Output the (x, y) coordinate of the center of the cell containing the given text.  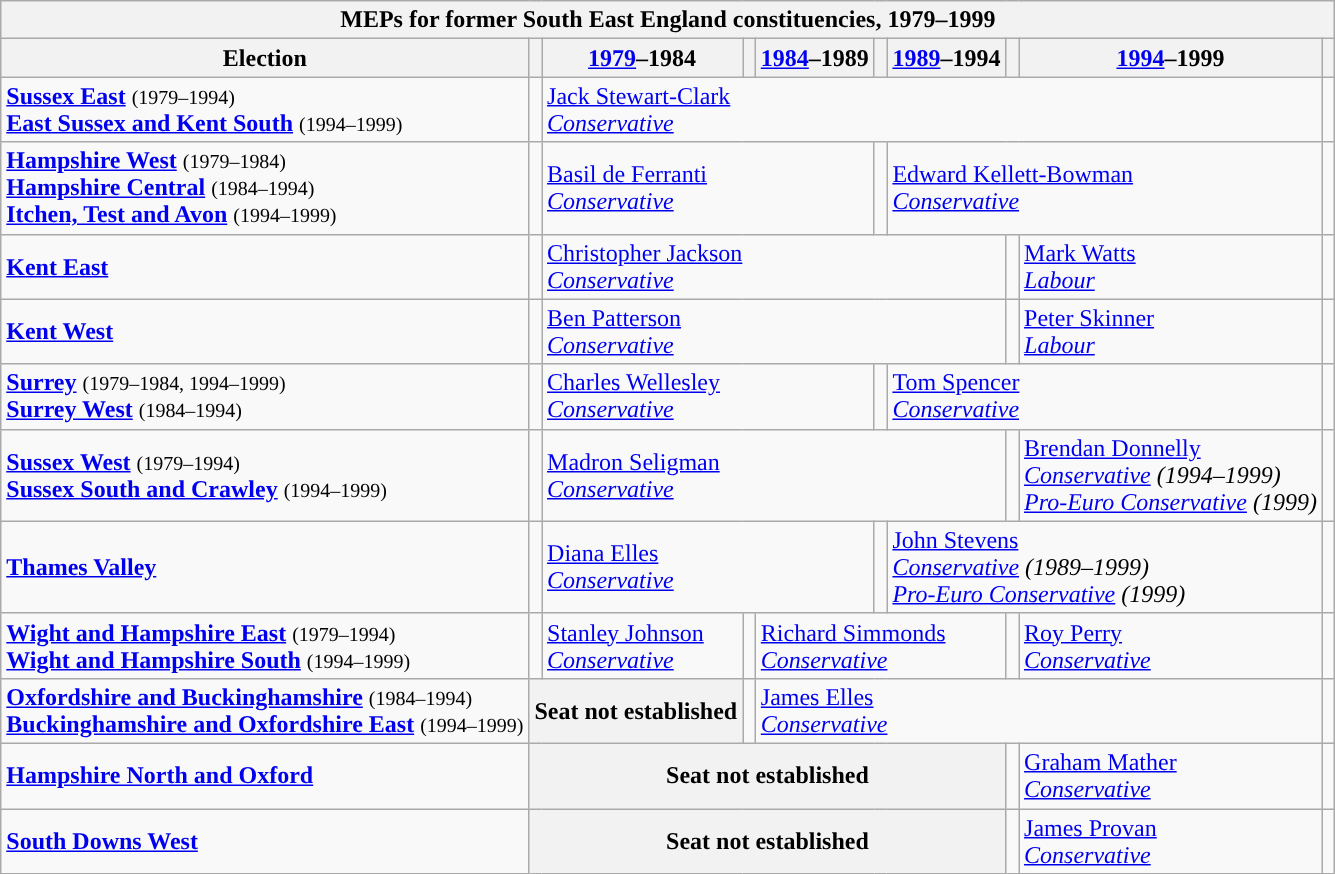
Sussex East (1979–1994)East Sussex and Kent South (1994–1999) (265, 110)
Kent West (265, 332)
1994–1999 (1171, 58)
Hampshire West (1979–1984)Hampshire Central (1984–1994)Itchen, Test and Avon (1994–1999) (265, 188)
Sussex West (1979–1994)Sussex South and Crawley (1994–1999) (265, 475)
Mark WattsLabour (1171, 266)
Diana EllesConservative (708, 567)
Charles WellesleyConservative (708, 396)
Kent East (265, 266)
Oxfordshire and Buckinghamshire (1984–1994)Buckinghamshire and Oxfordshire East (1994–1999) (265, 710)
Ben PattersonConservative (774, 332)
Madron SeligmanConservative (774, 475)
Peter SkinnerLabour (1171, 332)
Hampshire North and Oxford (265, 776)
Brendan DonnellyConservative (1994–1999)Pro-Euro Conservative (1999) (1171, 475)
Jack Stewart-ClarkConservative (932, 110)
Edward Kellett-BowmanConservative (1105, 188)
Richard SimmondsConservative (880, 646)
Basil de FerrantiConservative (708, 188)
John StevensConservative (1989–1999)Pro-Euro Conservative (1999) (1105, 567)
Surrey (1979–1984, 1994–1999)Surrey West (1984–1994) (265, 396)
Roy PerryConservative (1171, 646)
Election (265, 58)
1984–1989 (814, 58)
Thames Valley (265, 567)
Graham MatherConservative (1171, 776)
James ProvanConservative (1171, 840)
1989–1994 (946, 58)
Tom SpencerConservative (1105, 396)
South Downs West (265, 840)
Wight and Hampshire East (1979–1994)Wight and Hampshire South (1994–1999) (265, 646)
James EllesConservative (1038, 710)
1979–1984 (642, 58)
Christopher JacksonConservative (774, 266)
Stanley JohnsonConservative (642, 646)
MEPs for former South East England constituencies, 1979–1999 (668, 20)
